Return (x, y) of the center of cell containing provided text 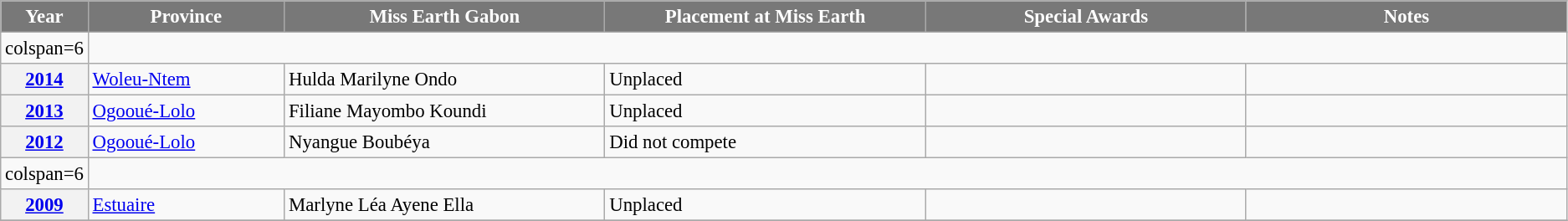
Marlyne Léa Ayene Ella (445, 205)
Did not compete (765, 142)
Hulda Marilyne Ondo (445, 80)
2014 (44, 80)
2013 (44, 111)
Special Awards (1086, 17)
2009 (44, 205)
Filiane Mayombo Koundi (445, 111)
Province (186, 17)
Notes (1406, 17)
Estuaire (186, 205)
Year (44, 17)
Miss Earth Gabon (445, 17)
Placement at Miss Earth (765, 17)
Nyangue Boubéya (445, 142)
2012 (44, 142)
Woleu-Ntem (186, 80)
